Extract the [X, Y] coordinate from the center of the cell holding the provided text.  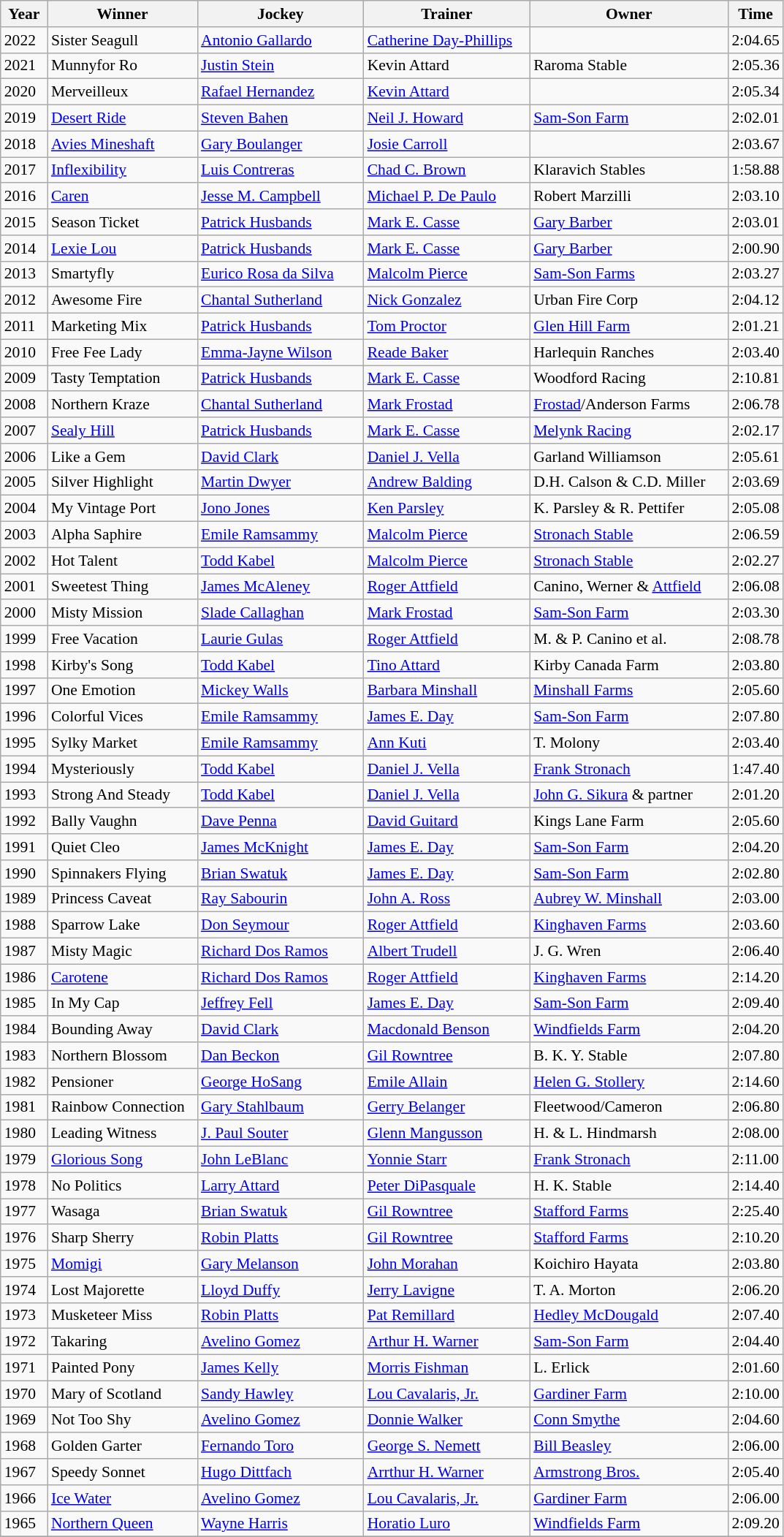
1989 [24, 899]
Horatio Luro [447, 1524]
Sweetest Thing [123, 587]
2015 [24, 222]
Not Too Shy [123, 1420]
2:04.12 [756, 300]
T. Molony [628, 743]
Takaring [123, 1342]
Dan Beckon [281, 1055]
Mickey Walls [281, 691]
Woodford Racing [628, 379]
Sealy Hill [123, 430]
Musketeer Miss [123, 1316]
Misty Magic [123, 952]
2013 [24, 274]
Andrew Balding [447, 482]
John A. Ross [447, 899]
2:06.08 [756, 587]
Hot Talent [123, 561]
H. & L. Hindmarsh [628, 1134]
Desert Ride [123, 118]
Conn Smythe [628, 1420]
2:25.40 [756, 1212]
Albert Trudell [447, 952]
Sam-Son Farms [628, 274]
1972 [24, 1342]
2008 [24, 405]
Glen Hill Farm [628, 327]
2007 [24, 430]
2:10.20 [756, 1238]
Hedley McDougald [628, 1316]
2:05.40 [756, 1472]
Robert Marzilli [628, 197]
1999 [24, 639]
2:10.00 [756, 1394]
Michael P. De Paulo [447, 197]
1993 [24, 795]
Yonnie Starr [447, 1160]
Laurie Gulas [281, 639]
Koichiro Hayata [628, 1264]
Garland Williamson [628, 457]
2004 [24, 509]
Antonio Gallardo [281, 40]
2:03.67 [756, 144]
1982 [24, 1082]
1997 [24, 691]
2:04.60 [756, 1420]
2:14.40 [756, 1185]
1983 [24, 1055]
Donnie Walker [447, 1420]
1967 [24, 1472]
Avies Mineshaft [123, 144]
2:08.78 [756, 639]
Glorious Song [123, 1160]
1969 [24, 1420]
Free Fee Lady [123, 352]
Owner [628, 14]
Munnyfor Ro [123, 66]
2:02.17 [756, 430]
Macdonald Benson [447, 1030]
1971 [24, 1368]
2:01.21 [756, 327]
Nick Gonzalez [447, 300]
2:03.10 [756, 197]
James McKnight [281, 847]
Strong And Steady [123, 795]
2:05.34 [756, 92]
2020 [24, 92]
Wayne Harris [281, 1524]
Hugo Dittfach [281, 1472]
Gary Melanson [281, 1264]
Reade Baker [447, 352]
Sister Seagull [123, 40]
2003 [24, 535]
Carotene [123, 977]
Lloyd Duffy [281, 1290]
Pensioner [123, 1082]
2:03.27 [756, 274]
Arthur H. Warner [447, 1342]
2:06.80 [756, 1107]
1979 [24, 1160]
Minshall Farms [628, 691]
2002 [24, 561]
Gary Boulanger [281, 144]
Sylky Market [123, 743]
2014 [24, 248]
1994 [24, 769]
Helen G. Stollery [628, 1082]
Jockey [281, 14]
2012 [24, 300]
1981 [24, 1107]
Tom Proctor [447, 327]
In My Cap [123, 1003]
Ray Sabourin [281, 899]
1998 [24, 665]
Ice Water [123, 1498]
1973 [24, 1316]
Josie Carroll [447, 144]
2005 [24, 482]
No Politics [123, 1185]
Rainbow Connection [123, 1107]
One Emotion [123, 691]
2:06.78 [756, 405]
Northern Blossom [123, 1055]
1988 [24, 925]
Emile Allain [447, 1082]
Speedy Sonnet [123, 1472]
Catherine Day-Phillips [447, 40]
Jesse M. Campbell [281, 197]
2001 [24, 587]
2:03.00 [756, 899]
Merveilleux [123, 92]
K. Parsley & R. Pettifer [628, 509]
2:08.00 [756, 1134]
Ken Parsley [447, 509]
Martin Dwyer [281, 482]
John Morahan [447, 1264]
My Vintage Port [123, 509]
2:07.40 [756, 1316]
Fleetwood/Cameron [628, 1107]
2:05.61 [756, 457]
Kirby's Song [123, 665]
1985 [24, 1003]
D.H. Calson & C.D. Miller [628, 482]
Inflexibility [123, 170]
Colorful Vices [123, 717]
2:03.01 [756, 222]
1976 [24, 1238]
Emma-Jayne Wilson [281, 352]
Ann Kuti [447, 743]
2:03.60 [756, 925]
Painted Pony [123, 1368]
1:47.40 [756, 769]
Gerry Belanger [447, 1107]
2:09.40 [756, 1003]
2:01.20 [756, 795]
Morris Fishman [447, 1368]
Spinnakers Flying [123, 873]
Harlequin Ranches [628, 352]
2:06.59 [756, 535]
1977 [24, 1212]
Klaravich Stables [628, 170]
Jerry Lavigne [447, 1290]
2:00.90 [756, 248]
2018 [24, 144]
Armstrong Bros. [628, 1472]
2:05.36 [756, 66]
Quiet Cleo [123, 847]
1987 [24, 952]
Northern Kraze [123, 405]
Dave Penna [281, 821]
Like a Gem [123, 457]
James McAleney [281, 587]
2:03.30 [756, 613]
George S. Nemett [447, 1446]
Slade Callaghan [281, 613]
1966 [24, 1498]
Jeffrey Fell [281, 1003]
2:03.69 [756, 482]
1990 [24, 873]
2:04.65 [756, 40]
Momigi [123, 1264]
Misty Mission [123, 613]
2:04.40 [756, 1342]
Kings Lane Farm [628, 821]
Lexie Lou [123, 248]
Smartyfly [123, 274]
Bill Beasley [628, 1446]
Raroma Stable [628, 66]
J. Paul Souter [281, 1134]
Neil J. Howard [447, 118]
1965 [24, 1524]
Winner [123, 14]
2:02.01 [756, 118]
2011 [24, 327]
Princess Caveat [123, 899]
Northern Queen [123, 1524]
1986 [24, 977]
1991 [24, 847]
1:58.88 [756, 170]
1970 [24, 1394]
Gary Stahlbaum [281, 1107]
M. & P. Canino et al. [628, 639]
1978 [24, 1185]
Season Ticket [123, 222]
2:02.27 [756, 561]
Tasty Temptation [123, 379]
Barbara Minshall [447, 691]
Steven Bahen [281, 118]
H. K. Stable [628, 1185]
2:06.40 [756, 952]
2:05.08 [756, 509]
Peter DiPasquale [447, 1185]
2017 [24, 170]
2:06.20 [756, 1290]
Aubrey W. Minshall [628, 899]
Justin Stein [281, 66]
B. K. Y. Stable [628, 1055]
Fernando Toro [281, 1446]
2006 [24, 457]
Sharp Sherry [123, 1238]
T. A. Morton [628, 1290]
2009 [24, 379]
Free Vacation [123, 639]
Lost Majorette [123, 1290]
Sandy Hawley [281, 1394]
1980 [24, 1134]
James Kelly [281, 1368]
Marketing Mix [123, 327]
Time [756, 14]
Bounding Away [123, 1030]
2:09.20 [756, 1524]
Luis Contreras [281, 170]
John LeBlanc [281, 1160]
Eurico Rosa da Silva [281, 274]
Silver Highlight [123, 482]
1968 [24, 1446]
Wasaga [123, 1212]
John G. Sikura & partner [628, 795]
Canino, Werner & Attfield [628, 587]
Don Seymour [281, 925]
Kirby Canada Farm [628, 665]
L. Erlick [628, 1368]
Frostad/Anderson Farms [628, 405]
2022 [24, 40]
1975 [24, 1264]
2:01.60 [756, 1368]
Glenn Mangusson [447, 1134]
Larry Attard [281, 1185]
Rafael Hernandez [281, 92]
2:14.20 [756, 977]
Melynk Racing [628, 430]
Mysteriously [123, 769]
2019 [24, 118]
Alpha Saphire [123, 535]
Mary of Scotland [123, 1394]
Golden Garter [123, 1446]
George HoSang [281, 1082]
Jono Jones [281, 509]
Tino Attard [447, 665]
Year [24, 14]
2:11.00 [756, 1160]
2000 [24, 613]
Trainer [447, 14]
2:10.81 [756, 379]
Chad C. Brown [447, 170]
2021 [24, 66]
2:02.80 [756, 873]
Pat Remillard [447, 1316]
1974 [24, 1290]
Urban Fire Corp [628, 300]
2010 [24, 352]
Caren [123, 197]
J. G. Wren [628, 952]
1992 [24, 821]
1984 [24, 1030]
1996 [24, 717]
Leading Witness [123, 1134]
Bally Vaughn [123, 821]
Arrthur H. Warner [447, 1472]
1995 [24, 743]
Awesome Fire [123, 300]
2016 [24, 197]
2:14.60 [756, 1082]
Sparrow Lake [123, 925]
David Guitard [447, 821]
